From the cell containing the given text, extract its center point as [X, Y] coordinate. 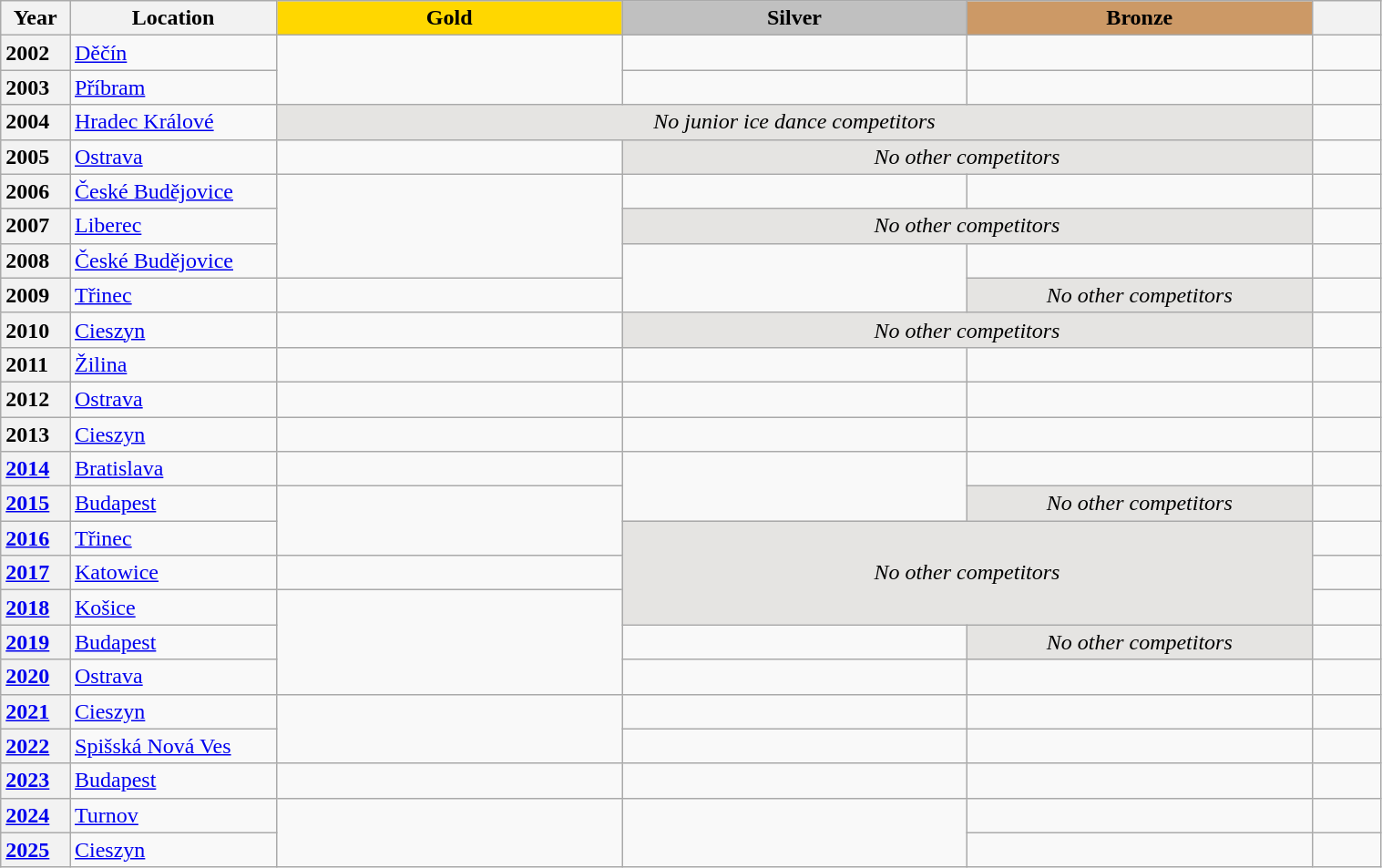
Spišská Nová Ves [173, 746]
2013 [36, 434]
Turnov [173, 815]
2004 [36, 122]
2003 [36, 87]
2010 [36, 330]
2006 [36, 191]
Hradec Králové [173, 122]
Žilina [173, 364]
Year [36, 18]
Košice [173, 608]
2008 [36, 260]
2019 [36, 642]
2014 [36, 469]
2022 [36, 746]
2023 [36, 781]
2024 [36, 815]
Gold [450, 18]
Bronze [1139, 18]
2017 [36, 573]
2012 [36, 399]
Liberec [173, 226]
2020 [36, 677]
Příbram [173, 87]
2011 [36, 364]
2025 [36, 850]
2016 [36, 538]
2009 [36, 295]
Silver [794, 18]
Location [173, 18]
Katowice [173, 573]
2021 [36, 711]
2018 [36, 608]
No junior ice dance competitors [794, 122]
2007 [36, 226]
2015 [36, 504]
2005 [36, 157]
Děčín [173, 53]
Bratislava [173, 469]
2002 [36, 53]
